Return the (X, Y) coordinate for the center point of the cell that contains the specified text.  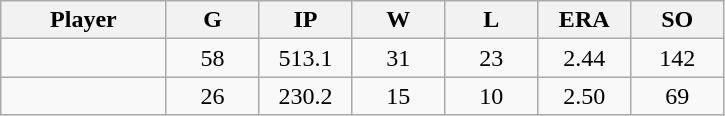
Player (84, 20)
31 (398, 58)
26 (212, 96)
15 (398, 96)
2.44 (584, 58)
69 (678, 96)
IP (306, 20)
ERA (584, 20)
W (398, 20)
G (212, 20)
L (492, 20)
142 (678, 58)
23 (492, 58)
513.1 (306, 58)
58 (212, 58)
SO (678, 20)
230.2 (306, 96)
2.50 (584, 96)
10 (492, 96)
